Identify which cell holds the provided text, then report its (x, y) central coordinate. 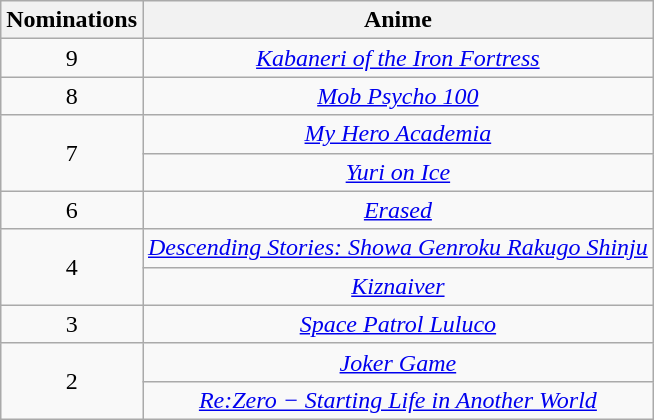
My Hero Academia (398, 134)
6 (72, 210)
Space Patrol Luluco (398, 324)
8 (72, 96)
Erased (398, 210)
2 (72, 381)
Re:Zero − Starting Life in Another World (398, 400)
Joker Game (398, 362)
Kabaneri of the Iron Fortress (398, 58)
4 (72, 267)
Yuri on Ice (398, 172)
9 (72, 58)
Mob Psycho 100 (398, 96)
7 (72, 153)
Anime (398, 20)
Nominations (72, 20)
Kiznaiver (398, 286)
Descending Stories: Showa Genroku Rakugo Shinju (398, 248)
3 (72, 324)
